Capture the cell that displays the provided text and extract its (x, y) central coordinate. 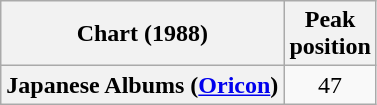
Japanese Albums (Oricon) (142, 85)
Peakposition (330, 34)
47 (330, 85)
Chart (1988) (142, 34)
